Return the (x, y) coordinate for the center point of the cell that contains the specified text.  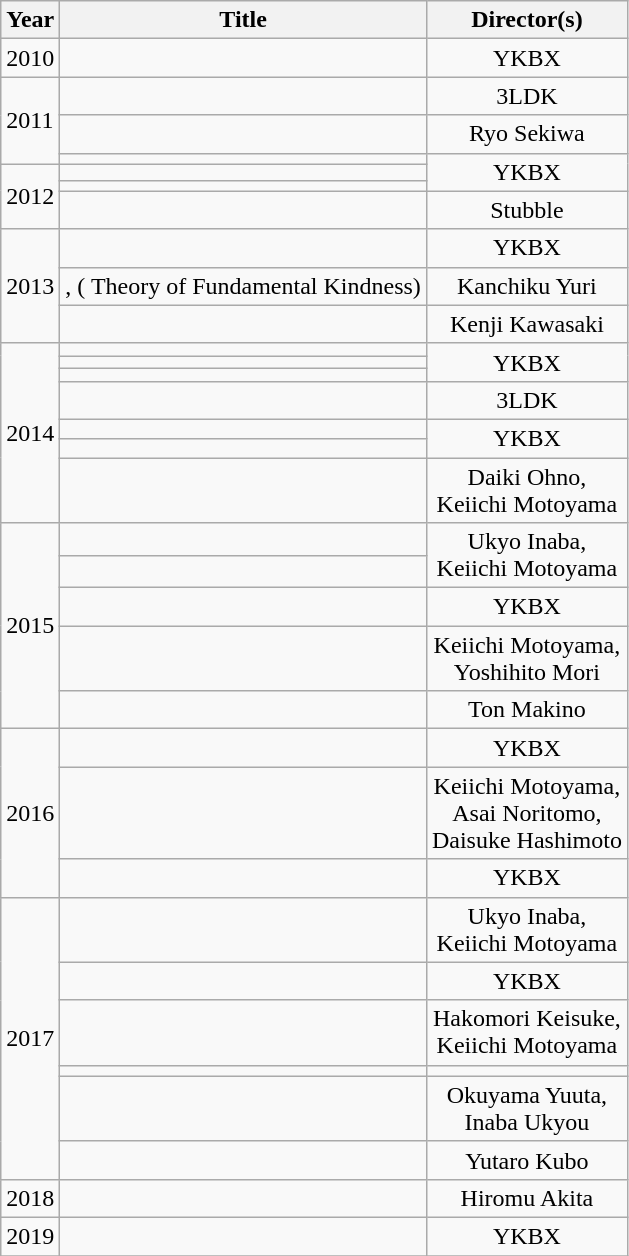
Keiichi Motoyama,Yoshihito Mori (526, 658)
2015 (30, 626)
Keiichi Motoyama,Asai Noritomo,Daisuke Hashimoto (526, 813)
Stubble (526, 210)
Yutaro Kubo (526, 1160)
2012 (30, 196)
Kenji Kawasaki (526, 324)
Title (244, 20)
2019 (30, 1236)
2013 (30, 286)
Director(s) (526, 20)
Ryo Sekiwa (526, 134)
2014 (30, 432)
Hakomori Keisuke,Keiichi Motoyama (526, 1032)
, ( Theory of Fundamental Kindness) (244, 286)
2011 (30, 120)
Kanchiku Yuri (526, 286)
2017 (30, 1038)
Year (30, 20)
2010 (30, 58)
Daiki Ohno,Keiichi Motoyama (526, 490)
Ton Makino (526, 710)
2016 (30, 813)
2018 (30, 1198)
Okuyama Yuuta,Inaba Ukyou (526, 1108)
Hiromu Akita (526, 1198)
